Return [x, y] of the center of cell containing provided text 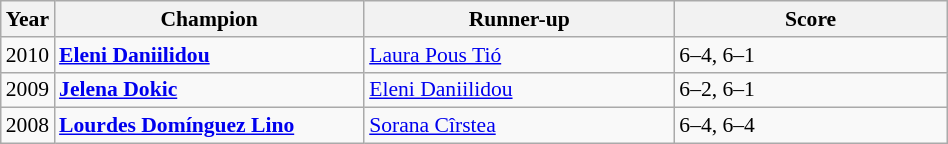
Champion [209, 19]
2010 [28, 55]
6–4, 6–4 [810, 126]
Jelena Dokic [209, 90]
Year [28, 19]
2009 [28, 90]
Sorana Cîrstea [519, 126]
6–2, 6–1 [810, 90]
Score [810, 19]
Runner-up [519, 19]
Lourdes Domínguez Lino [209, 126]
6–4, 6–1 [810, 55]
2008 [28, 126]
Laura Pous Tió [519, 55]
